Find where the given text appears and provide that cell's center as (X, Y) coordinate. 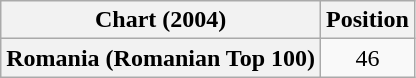
Position (368, 20)
46 (368, 58)
Chart (2004) (161, 20)
Romania (Romanian Top 100) (161, 58)
